For the text-containing cell, return its midpoint in (X, Y) coordinate format. 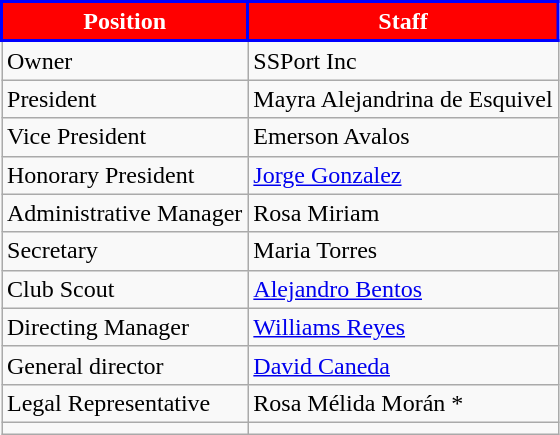
Owner (125, 60)
Staff (403, 22)
Emerson Avalos (403, 137)
Williams Reyes (403, 327)
Jorge Gonzalez (403, 175)
Rosa Mélida Morán * (403, 403)
SSPort Inc (403, 60)
Legal Representative (125, 403)
General director (125, 365)
Honorary President (125, 175)
Vice President (125, 137)
Administrative Manager (125, 213)
Alejandro Bentos (403, 289)
Maria Torres (403, 251)
Directing Manager (125, 327)
David Caneda (403, 365)
President (125, 99)
Secretary (125, 251)
Position (125, 22)
Club Scout (125, 289)
Rosa Miriam (403, 213)
Mayra Alejandrina de Esquivel (403, 99)
